Provide the (X, Y) coordinate of the cell's center where the given text is located.  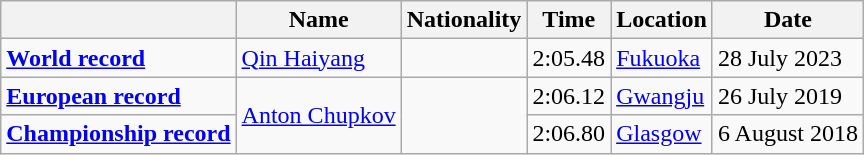
Fukuoka (662, 58)
28 July 2023 (788, 58)
Nationality (464, 20)
European record (118, 96)
Championship record (118, 134)
Gwangju (662, 96)
Location (662, 20)
2:06.12 (569, 96)
Glasgow (662, 134)
Time (569, 20)
6 August 2018 (788, 134)
2:05.48 (569, 58)
Qin Haiyang (318, 58)
Anton Chupkov (318, 115)
26 July 2019 (788, 96)
World record (118, 58)
Date (788, 20)
Name (318, 20)
2:06.80 (569, 134)
